Output the (x, y) coordinate of the center of the cell containing the given text.  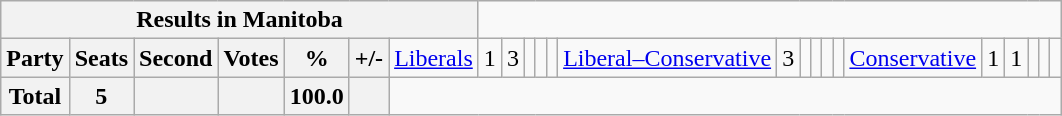
% (316, 58)
+/- (368, 58)
100.0 (316, 96)
Party (35, 58)
Liberals (434, 58)
Seats (101, 58)
Conservative (913, 58)
Votes (251, 58)
Liberal–Conservative (668, 58)
Results in Manitoba (240, 20)
5 (101, 96)
Total (35, 96)
Second (176, 58)
